Scan for the cell matching the given text and deliver its (x, y) coordinate at center. 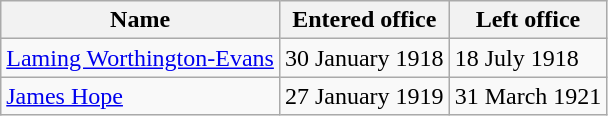
Entered office (364, 20)
Laming Worthington-Evans (140, 58)
18 July 1918 (528, 58)
27 January 1919 (364, 96)
31 March 1921 (528, 96)
30 January 1918 (364, 58)
Left office (528, 20)
Name (140, 20)
James Hope (140, 96)
